Determine the (x, y) coordinate at the center of the cell enclosing the given text.  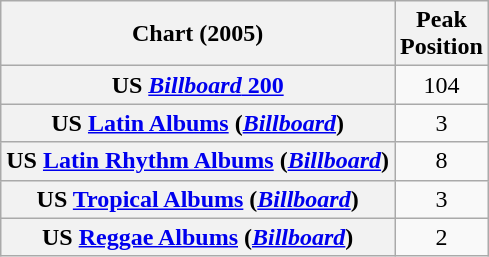
US Billboard 200 (198, 85)
US Latin Albums (Billboard) (198, 123)
Peak Position (442, 34)
US Reggae Albums (Billboard) (198, 237)
8 (442, 161)
US Latin Rhythm Albums (Billboard) (198, 161)
104 (442, 85)
US Tropical Albums (Billboard) (198, 199)
Chart (2005) (198, 34)
2 (442, 237)
